Find where the given text appears and provide that cell's center as (x, y) coordinate. 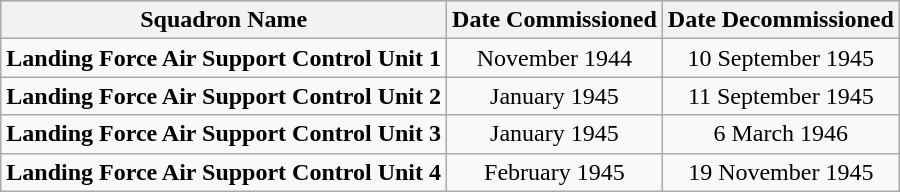
Landing Force Air Support Control Unit 2 (224, 96)
Landing Force Air Support Control Unit 4 (224, 172)
Date Commissioned (555, 20)
Landing Force Air Support Control Unit 1 (224, 58)
19 November 1945 (780, 172)
6 March 1946 (780, 134)
February 1945 (555, 172)
11 September 1945 (780, 96)
Landing Force Air Support Control Unit 3 (224, 134)
Date Decommissioned (780, 20)
Squadron Name (224, 20)
10 September 1945 (780, 58)
November 1944 (555, 58)
